Extract the (X, Y) coordinate from the center of the cell holding the provided text.  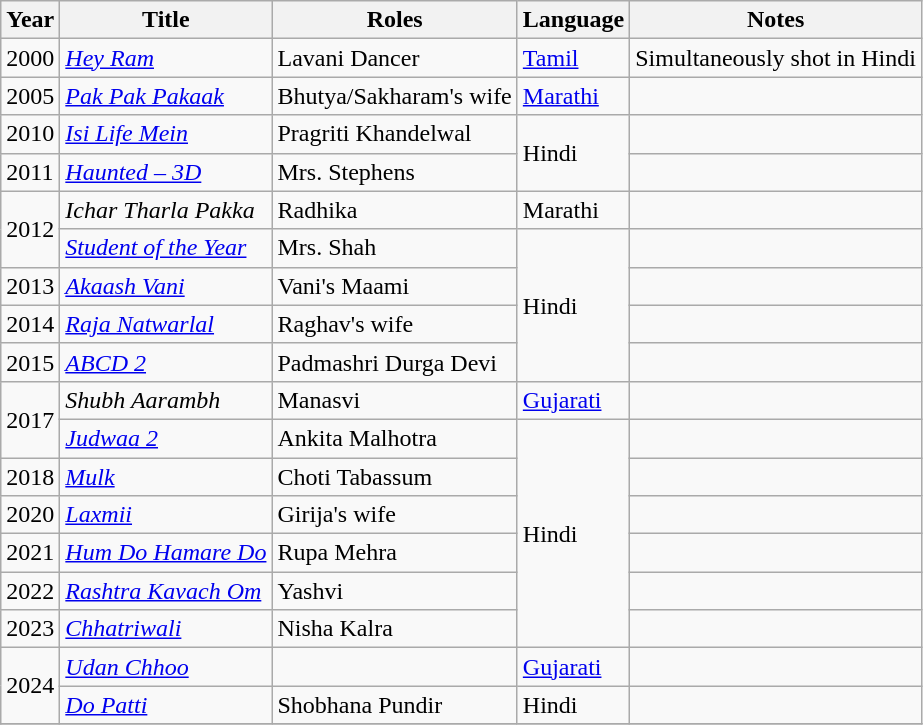
2023 (30, 629)
2015 (30, 362)
Rupa Mehra (394, 553)
Raja Natwarlal (166, 324)
ABCD 2 (166, 362)
Manasvi (394, 400)
Title (166, 20)
Do Patti (166, 705)
2020 (30, 515)
Mrs. Shah (394, 248)
2011 (30, 172)
Padmashri Durga Devi (394, 362)
Hum Do Hamare Do (166, 553)
2010 (30, 134)
Choti Tabassum (394, 477)
Mrs. Stephens (394, 172)
Laxmii (166, 515)
Chhatriwali (166, 629)
Language (573, 20)
Pragriti Khandelwal (394, 134)
2022 (30, 591)
Rashtra Kavach Om (166, 591)
Akaash Vani (166, 286)
Ichar Tharla Pakka (166, 210)
Student of the Year (166, 248)
Roles (394, 20)
2018 (30, 477)
Isi Life Mein (166, 134)
Yashvi (394, 591)
2014 (30, 324)
Udan Chhoo (166, 667)
2013 (30, 286)
Judwaa 2 (166, 438)
2017 (30, 419)
Shubh Aarambh (166, 400)
2012 (30, 229)
Haunted – 3D (166, 172)
Girija's wife (394, 515)
2021 (30, 553)
Pak Pak Pakaak (166, 96)
Bhutya/Sakharam's wife (394, 96)
Nisha Kalra (394, 629)
Radhika (394, 210)
Lavani Dancer (394, 58)
Shobhana Pundir (394, 705)
Simultaneously shot in Hindi (776, 58)
Ankita Malhotra (394, 438)
2005 (30, 96)
2024 (30, 686)
Raghav's wife (394, 324)
Hey Ram (166, 58)
Vani's Maami (394, 286)
Mulk (166, 477)
Year (30, 20)
Notes (776, 20)
2000 (30, 58)
Tamil (573, 58)
